Pinpoint the cell where the given text exists, returning its (X, Y) midpoint coordinate. 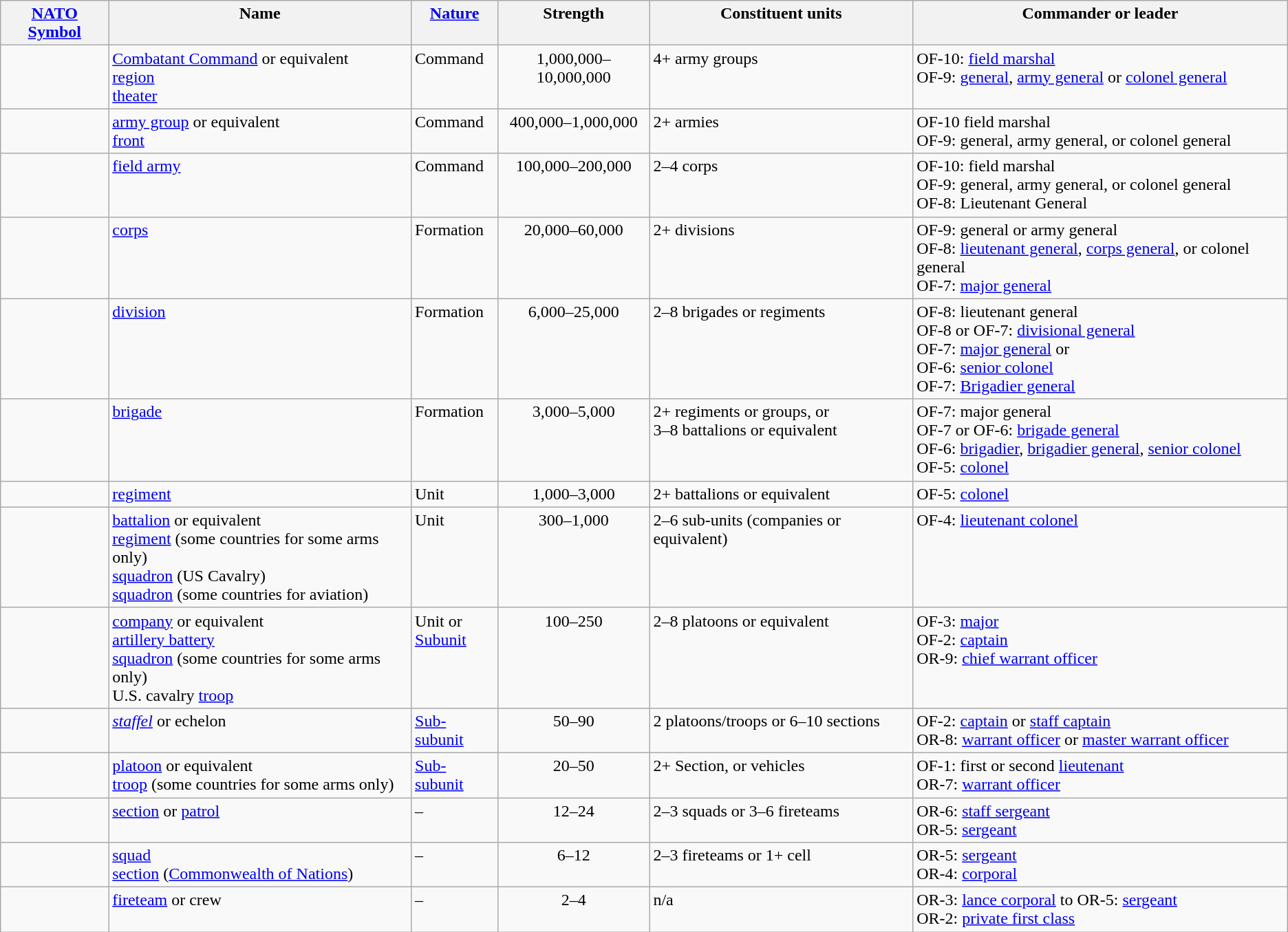
OF-10: field marshalOF-9: general, army general or colonel general (1101, 77)
2–8 brigades or regiments (782, 349)
20,000–60,000 (574, 257)
OR-6: staff sergeantOR-5: sergeant (1101, 820)
1,000–3,000 (574, 494)
50–90 (574, 730)
Constituent units (782, 23)
OF-3: majorOF-2: captainOR-9: chief warrant officer (1101, 658)
20–50 (574, 774)
300–1,000 (574, 557)
100–250 (574, 658)
Strength (574, 23)
OR-5: sergeantOR-4: corporal (1101, 865)
OF-8: lieutenant generalOF-8 or OF-7: divisional general OF-7: major general orOF-6: senior colonelOF-7: Brigadier general (1101, 349)
3,000–5,000 (574, 440)
OR-3: lance corporal to OR-5: sergeantOR-2: private first class (1101, 909)
2+ regiments or groups, or3–8 battalions or equivalent (782, 440)
n/a (782, 909)
section or patrol (260, 820)
regiment (260, 494)
OF-2: captain or staff captainOR-8: warrant officer or master warrant officer (1101, 730)
platoon or equivalenttroop (some countries for some arms only) (260, 774)
OF-10: field marshalOF-9: general, army general, or colonel generalOF-8: Lieutenant General (1101, 185)
2+ battalions or equivalent (782, 494)
squadsection (Commonwealth of Nations) (260, 865)
2 platoons/troops or 6–10 sections (782, 730)
Name (260, 23)
400,000–1,000,000 (574, 131)
company or equivalentartillery batterysquadron (some countries for some arms only)U.S. cavalry troop (260, 658)
Unit orSubunit (455, 658)
division (260, 349)
2–4 (574, 909)
corps (260, 257)
field army (260, 185)
OF-1: first or second lieutenantOR-7: warrant officer (1101, 774)
Commander or leader (1101, 23)
brigade (260, 440)
Combatant Command or equivalentregiontheater (260, 77)
4+ army groups (782, 77)
fireteam or crew (260, 909)
1,000,000–10,000,000 (574, 77)
OF-4: lieutenant colonel (1101, 557)
OF-10 field marshalOF-9: general, army general, or colonel general (1101, 131)
2+ divisions (782, 257)
2–6 sub-units (companies or equivalent) (782, 557)
NATO Symbol (55, 23)
army group or equivalentfront (260, 131)
OF-9: general or army generalOF-8: lieutenant general, corps general, or colonel generalOF-7: major general (1101, 257)
2+ Section, or vehicles (782, 774)
2–8 platoons or equivalent (782, 658)
2–3 fireteams or 1+ cell (782, 865)
2–3 squads or 3–6 fireteams (782, 820)
Nature (455, 23)
OF-5: colonel (1101, 494)
battalion or equivalentregiment (some countries for some arms only)squadron (US Cavalry)squadron (some countries for aviation) (260, 557)
2–4 corps (782, 185)
6–12 (574, 865)
12–24 (574, 820)
OF-7: major generalOF-7 or OF-6: brigade generalOF-6: brigadier, brigadier general, senior colonelOF-5: colonel (1101, 440)
100,000–200,000 (574, 185)
staffel or echelon (260, 730)
6,000–25,000 (574, 349)
2+ armies (782, 131)
